Scan for the cell matching the given text and deliver its (X, Y) coordinate at center. 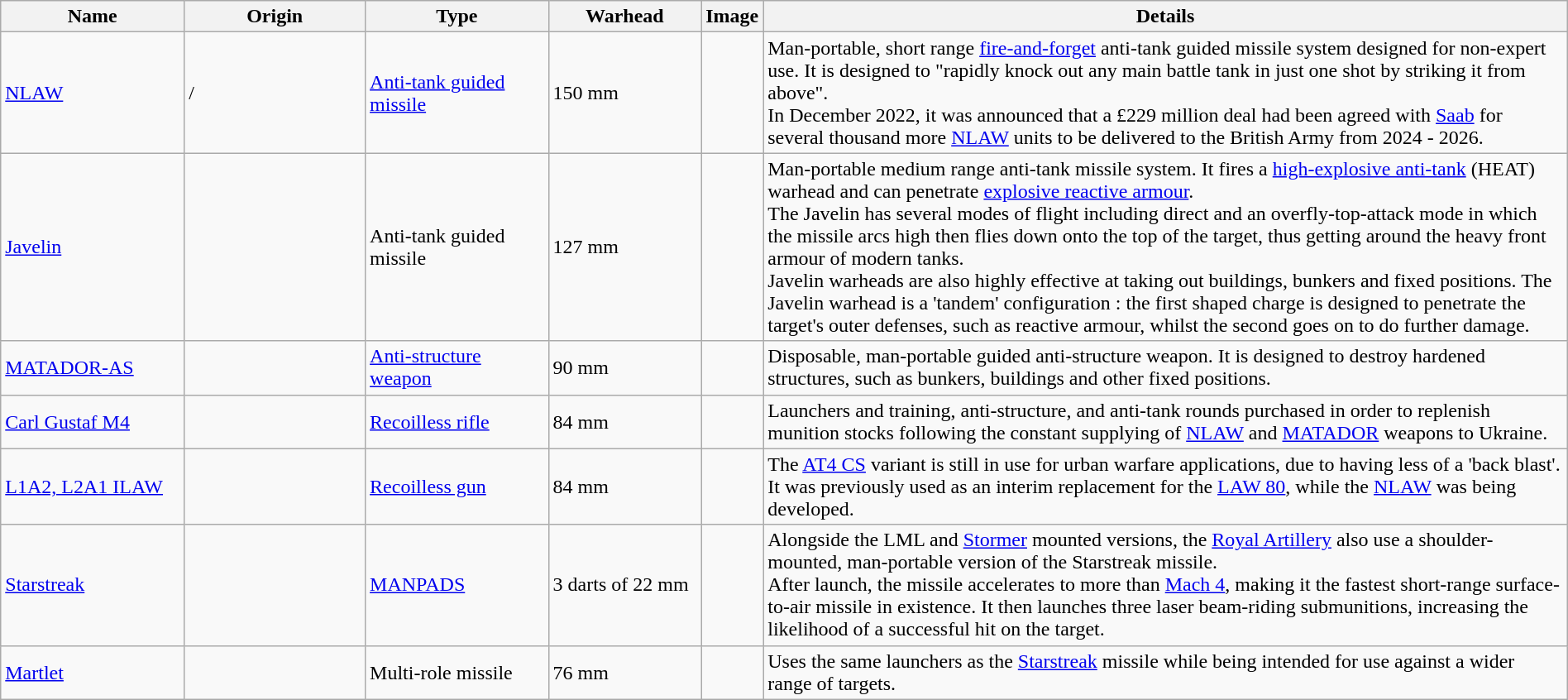
Type (457, 17)
Multi-role missile (457, 672)
Name (93, 17)
Recoilless gun (457, 487)
Details (1166, 17)
Recoilless rifle (457, 422)
NLAW (93, 93)
Warhead (625, 17)
Starstreak (93, 585)
Martlet (93, 672)
150 mm (625, 93)
Image (733, 17)
MANPADS (457, 585)
127 mm (625, 247)
Origin (275, 17)
MATADOR-AS (93, 367)
L1A2, L2A1 ILAW (93, 487)
Javelin (93, 247)
3 darts of 22 mm (625, 585)
Uses the same launchers as the Starstreak missile while being intended for use against a wider range of targets. (1166, 672)
/ (275, 93)
90 mm (625, 367)
Anti-structure weapon (457, 367)
76 mm (625, 672)
Carl Gustaf M4 (93, 422)
